Find where the given text appears and provide that cell's center as [x, y] coordinate. 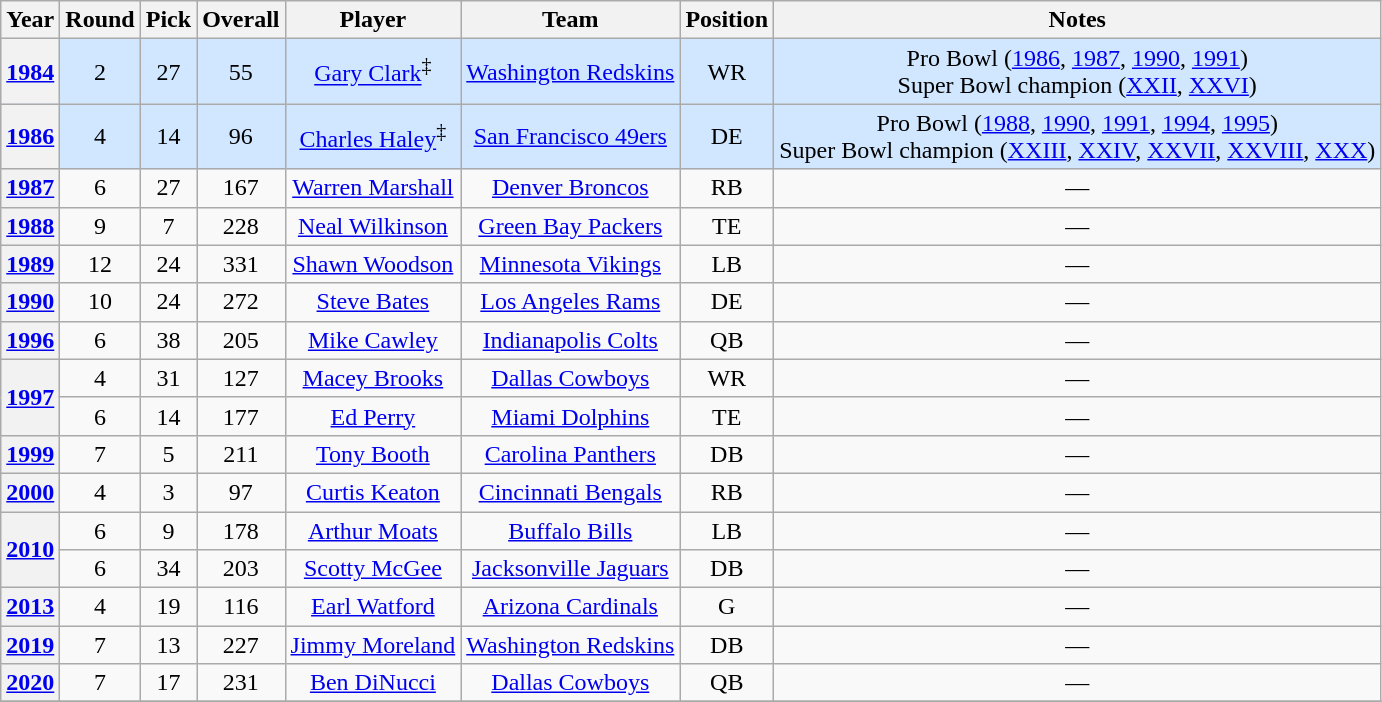
55 [241, 72]
203 [241, 569]
2020 [30, 683]
228 [241, 226]
272 [241, 302]
Arthur Moats [373, 531]
Macey Brooks [373, 378]
96 [241, 136]
1984 [30, 72]
Steve Bates [373, 302]
Pick [168, 20]
211 [241, 454]
Arizona Cardinals [570, 607]
127 [241, 378]
Scotty McGee [373, 569]
13 [168, 645]
Curtis Keaton [373, 492]
1987 [30, 188]
Carolina Panthers [570, 454]
178 [241, 531]
12 [100, 264]
Jacksonville Jaguars [570, 569]
10 [100, 302]
34 [168, 569]
Mike Cawley [373, 340]
Neal Wilkinson [373, 226]
1996 [30, 340]
Year [30, 20]
Earl Watford [373, 607]
1990 [30, 302]
Shawn Woodson [373, 264]
Green Bay Packers [570, 226]
Pro Bowl (1986, 1987, 1990, 1991) Super Bowl champion (XXII, XXVI) [1078, 72]
331 [241, 264]
2019 [30, 645]
1989 [30, 264]
Pro Bowl (1988, 1990, 1991, 1994, 1995) Super Bowl champion (XXIII, XXIV, XXVII, XXVIII, XXX) [1078, 136]
Cincinnati Bengals [570, 492]
38 [168, 340]
2013 [30, 607]
31 [168, 378]
177 [241, 416]
Denver Broncos [570, 188]
Position [727, 20]
2 [100, 72]
Notes [1078, 20]
97 [241, 492]
1986 [30, 136]
116 [241, 607]
Indianapolis Colts [570, 340]
Tony Booth [373, 454]
Warren Marshall [373, 188]
Ed Perry [373, 416]
Gary Clark‡ [373, 72]
Team [570, 20]
1999 [30, 454]
17 [168, 683]
205 [241, 340]
Minnesota Vikings [570, 264]
1988 [30, 226]
Buffalo Bills [570, 531]
Ben DiNucci [373, 683]
G [727, 607]
Overall [241, 20]
231 [241, 683]
San Francisco 49ers [570, 136]
Los Angeles Rams [570, 302]
Round [100, 20]
227 [241, 645]
167 [241, 188]
Jimmy Moreland [373, 645]
Player [373, 20]
3 [168, 492]
Charles Haley‡ [373, 136]
5 [168, 454]
1997 [30, 397]
2000 [30, 492]
2010 [30, 550]
Miami Dolphins [570, 416]
19 [168, 607]
